Search for the cell housing the specified text and yield its [x, y] center coordinate. 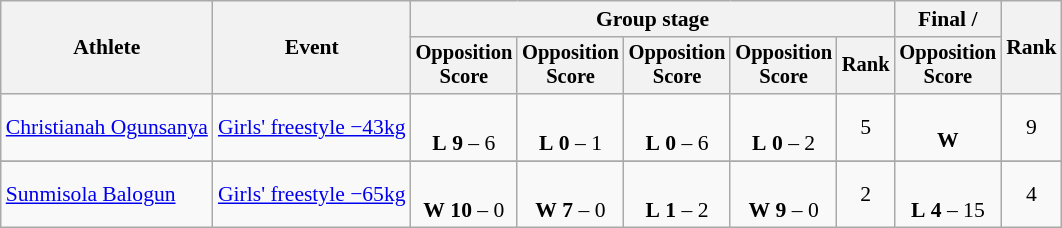
Girls' freestyle −43kg [312, 128]
Event [312, 48]
Group stage [653, 19]
Final / [948, 19]
5 [866, 128]
4 [1032, 194]
L 0 – 1 [570, 128]
Girls' freestyle −65kg [312, 194]
W 10 – 0 [464, 194]
L 1 – 2 [678, 194]
Athlete [107, 48]
L 0 – 6 [678, 128]
L 4 – 15 [948, 194]
9 [1032, 128]
L 0 – 2 [784, 128]
Christianah Ogunsanya [107, 128]
2 [866, 194]
Sunmisola Balogun [107, 194]
W 7 – 0 [570, 194]
L 9 – 6 [464, 128]
W [948, 128]
W 9 – 0 [784, 194]
